Return the [x, y] coordinate for the center point of the cell that contains the specified text.  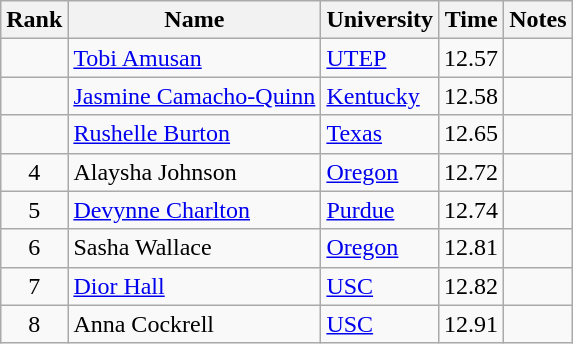
12.57 [472, 58]
Purdue [380, 210]
University [380, 20]
5 [34, 210]
Rank [34, 20]
12.81 [472, 248]
Alaysha Johnson [194, 172]
12.82 [472, 286]
12.74 [472, 210]
8 [34, 324]
Anna Cockrell [194, 324]
12.58 [472, 96]
UTEP [380, 58]
Time [472, 20]
12.91 [472, 324]
4 [34, 172]
6 [34, 248]
Notes [538, 20]
12.72 [472, 172]
Texas [380, 134]
7 [34, 286]
Tobi Amusan [194, 58]
Sasha Wallace [194, 248]
Dior Hall [194, 286]
Devynne Charlton [194, 210]
Jasmine Camacho-Quinn [194, 96]
Kentucky [380, 96]
12.65 [472, 134]
Name [194, 20]
Rushelle Burton [194, 134]
